Locate the cell with the specified text and output its (x, y) center coordinate. 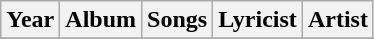
Artist (338, 20)
Album (101, 20)
Lyricist (258, 20)
Year (30, 20)
Songs (178, 20)
